Return (x, y) of the center of cell containing provided text 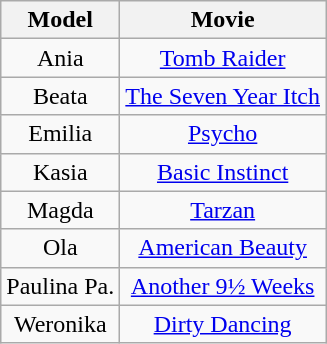
Magda (60, 210)
Weronika (60, 324)
Beata (60, 96)
Psycho (223, 134)
Tomb Raider (223, 58)
The Seven Year Itch (223, 96)
Model (60, 20)
Ania (60, 58)
Basic Instinct (223, 172)
Ola (60, 248)
American Beauty (223, 248)
Another 9½ Weeks (223, 286)
Paulina Pa. (60, 286)
Dirty Dancing (223, 324)
Kasia (60, 172)
Movie (223, 20)
Emilia (60, 134)
Tarzan (223, 210)
